Return the [X, Y] coordinate for the center point of the cell that contains the specified text.  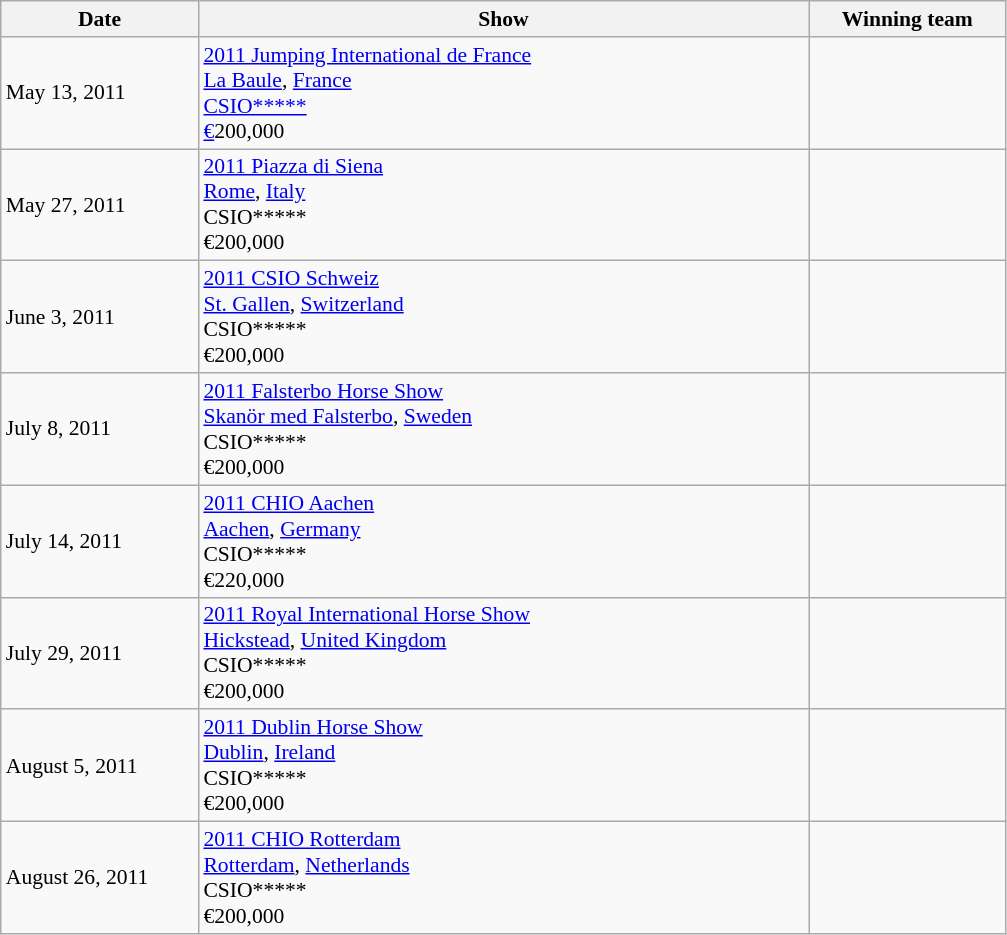
July 14, 2011 [100, 541]
2011 Falsterbo Horse Show Skanör med Falsterbo, SwedenCSIO*****€200,000 [503, 429]
August 26, 2011 [100, 878]
July 8, 2011 [100, 429]
2011 Royal International Horse Show Hickstead, United KingdomCSIO*****€200,000 [503, 653]
2011 CHIO Rotterdam Rotterdam, NetherlandsCSIO*****€200,000 [503, 878]
2011 CSIO Schweiz St. Gallen, SwitzerlandCSIO*****€200,000 [503, 317]
2011 CHIO Aachen Aachen, GermanyCSIO*****€220,000 [503, 541]
Date [100, 19]
Winning team [907, 19]
2011 Piazza di Siena Rome, ItalyCSIO*****€200,000 [503, 205]
2011 Jumping International de France La Baule, FranceCSIO*****€200,000 [503, 93]
July 29, 2011 [100, 653]
August 5, 2011 [100, 766]
Show [503, 19]
June 3, 2011 [100, 317]
2011 Dublin Horse Show Dublin, IrelandCSIO*****€200,000 [503, 766]
May 13, 2011 [100, 93]
May 27, 2011 [100, 205]
